Scan for the cell matching the given text and deliver its (x, y) coordinate at center. 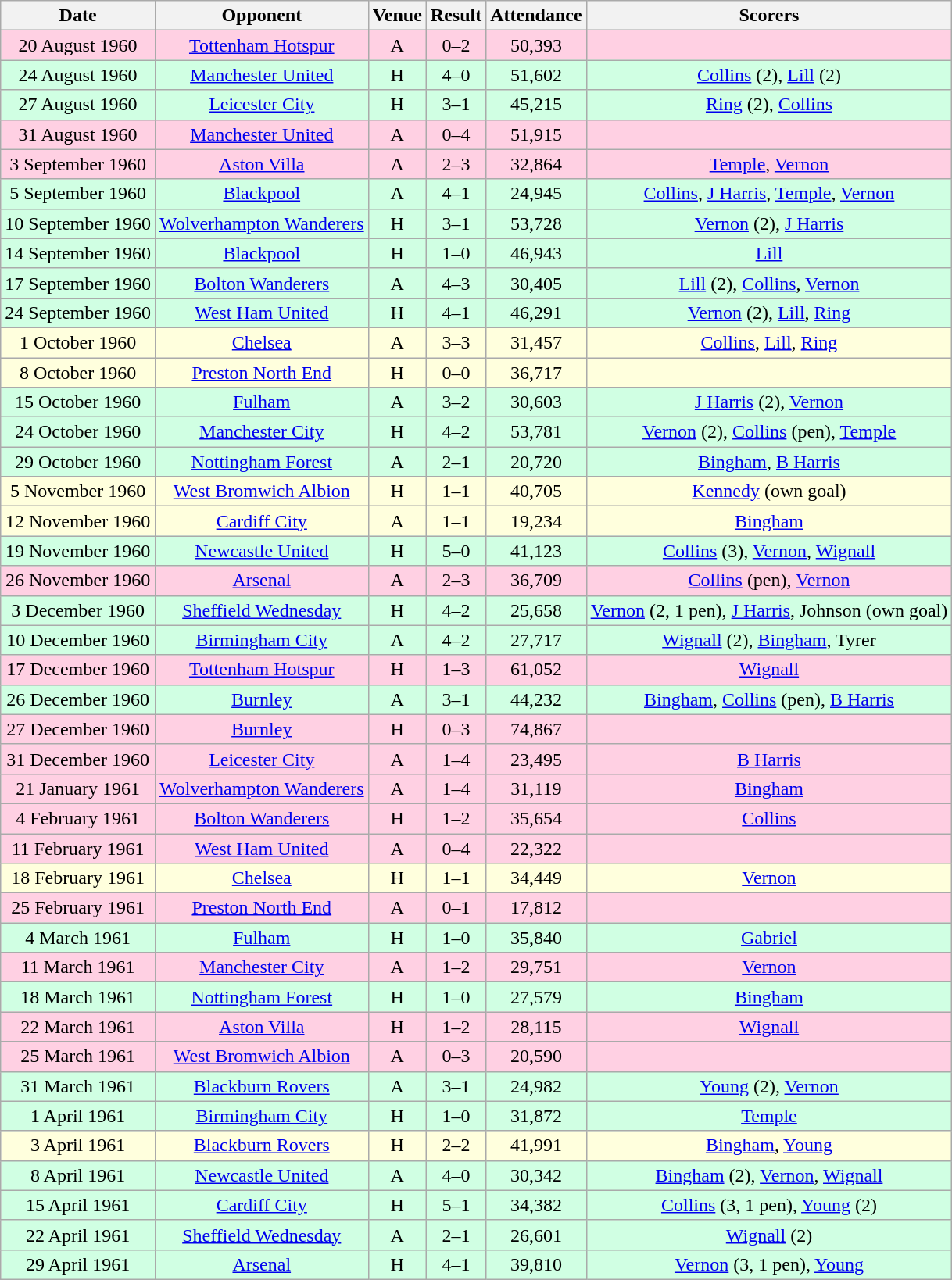
Lill (769, 253)
Temple (769, 1116)
35,654 (536, 818)
22,322 (536, 848)
40,705 (536, 492)
Wignall (2) (769, 1235)
51,915 (536, 134)
23,495 (536, 759)
Kennedy (own goal) (769, 492)
17 September 1960 (78, 283)
53,781 (536, 432)
8 April 1961 (78, 1175)
15 April 1961 (78, 1205)
Collins, Lill, Ring (769, 342)
Young (2), Vernon (769, 1086)
Collins (pen), Vernon (769, 581)
28,115 (536, 1027)
3 September 1960 (78, 164)
36,709 (536, 581)
Opponent (261, 16)
31,457 (536, 342)
34,449 (536, 878)
Vernon (2), Collins (pen), Temple (769, 432)
50,393 (536, 45)
5–0 (456, 551)
51,602 (536, 75)
30,603 (536, 402)
15 October 1960 (78, 402)
41,123 (536, 551)
31,119 (536, 788)
34,382 (536, 1205)
Lill (2), Collins, Vernon (769, 283)
26 December 1960 (78, 699)
22 April 1961 (78, 1235)
Bingham, Collins (pen), B Harris (769, 699)
1–3 (456, 670)
3–2 (456, 402)
10 September 1960 (78, 223)
22 March 1961 (78, 1027)
30,342 (536, 1175)
Vernon (2), Lill, Ring (769, 313)
14 September 1960 (78, 253)
31 December 1960 (78, 759)
20 August 1960 (78, 45)
61,052 (536, 670)
Result (456, 16)
3–3 (456, 342)
18 March 1961 (78, 997)
0–2 (456, 45)
Collins (3, 1 pen), Young (2) (769, 1205)
Ring (2), Collins (769, 105)
5 September 1960 (78, 194)
4 March 1961 (78, 938)
24 October 1960 (78, 432)
Vernon (2, 1 pen), J Harris, Johnson (own goal) (769, 610)
29 April 1961 (78, 1264)
53,728 (536, 223)
Bingham, B Harris (769, 462)
B Harris (769, 759)
25 February 1961 (78, 908)
24 August 1960 (78, 75)
17,812 (536, 908)
30,405 (536, 283)
20,590 (536, 1057)
Collins (2), Lill (2) (769, 75)
44,232 (536, 699)
12 November 1960 (78, 521)
Collins (769, 818)
2–2 (456, 1146)
Attendance (536, 16)
3 December 1960 (78, 610)
4 February 1961 (78, 818)
Bingham (2), Vernon, Wignall (769, 1175)
J Harris (2), Vernon (769, 402)
Wignall (2), Bingham, Tyrer (769, 640)
32,864 (536, 164)
27,579 (536, 997)
27 December 1960 (78, 729)
19 November 1960 (78, 551)
20,720 (536, 462)
Collins (3), Vernon, Wignall (769, 551)
Vernon (2), J Harris (769, 223)
25 March 1961 (78, 1057)
29 October 1960 (78, 462)
18 February 1961 (78, 878)
8 October 1960 (78, 373)
4–3 (456, 283)
11 March 1961 (78, 967)
24,945 (536, 194)
Scorers (769, 16)
3 April 1961 (78, 1146)
74,867 (536, 729)
24 September 1960 (78, 313)
10 December 1960 (78, 640)
45,215 (536, 105)
0–0 (456, 373)
26,601 (536, 1235)
24,982 (536, 1086)
31,872 (536, 1116)
39,810 (536, 1264)
Vernon (3, 1 pen), Young (769, 1264)
0–1 (456, 908)
27 August 1960 (78, 105)
36,717 (536, 373)
Venue (397, 16)
Gabriel (769, 938)
21 January 1961 (78, 788)
5 November 1960 (78, 492)
Collins, J Harris, Temple, Vernon (769, 194)
26 November 1960 (78, 581)
17 December 1960 (78, 670)
29,751 (536, 967)
46,943 (536, 253)
1 April 1961 (78, 1116)
31 August 1960 (78, 134)
1 October 1960 (78, 342)
46,291 (536, 313)
31 March 1961 (78, 1086)
5–1 (456, 1205)
11 February 1961 (78, 848)
19,234 (536, 521)
41,991 (536, 1146)
35,840 (536, 938)
Bingham, Young (769, 1146)
Date (78, 16)
Temple, Vernon (769, 164)
27,717 (536, 640)
25,658 (536, 610)
